For the text-containing cell, return its midpoint in (X, Y) coordinate format. 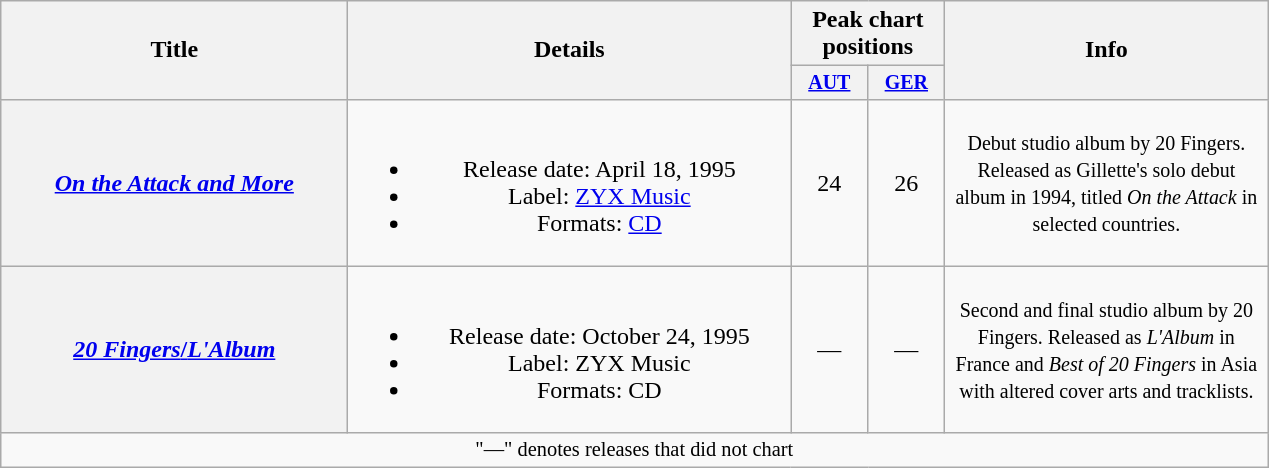
Title (174, 50)
Release date: April 18, 1995Label: ZYX MusicFormats: CD (570, 182)
Info (1106, 50)
"—" denotes releases that did not chart (634, 450)
Details (570, 50)
24 (830, 182)
20 Fingers/L'Album (174, 350)
26 (906, 182)
Peak chart positions (868, 34)
AUT (830, 82)
GER (906, 82)
Second and final studio album by 20 Fingers. Released as L'Album in France and Best of 20 Fingers in Asia with altered cover arts and tracklists. (1106, 350)
Release date: October 24, 1995Label: ZYX MusicFormats: CD (570, 350)
Debut studio album by 20 Fingers. Released as Gillette's solo debut album in 1994, titled On the Attack in selected countries. (1106, 182)
On the Attack and More (174, 182)
